Provide the (x, y) coordinate of the cell's center where the given text is located.  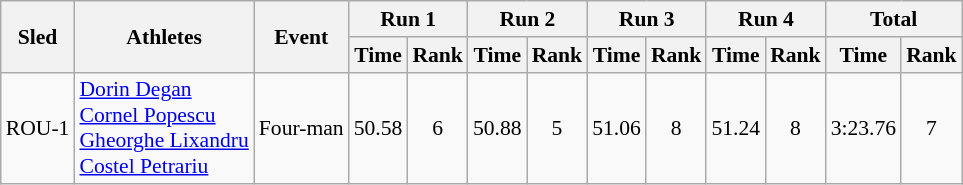
51.06 (616, 128)
51.24 (736, 128)
7 (932, 128)
Run 1 (408, 19)
50.88 (498, 128)
Total (894, 19)
50.58 (378, 128)
Athletes (164, 36)
5 (558, 128)
Dorin DeganCornel PopescuGheorghe LixandruCostel Petrariu (164, 128)
Run 3 (646, 19)
Four-man (302, 128)
3:23.76 (864, 128)
6 (438, 128)
Event (302, 36)
Sled (38, 36)
Run 2 (528, 19)
Run 4 (766, 19)
ROU-1 (38, 128)
